Scan for the cell matching the given text and deliver its [x, y] coordinate at center. 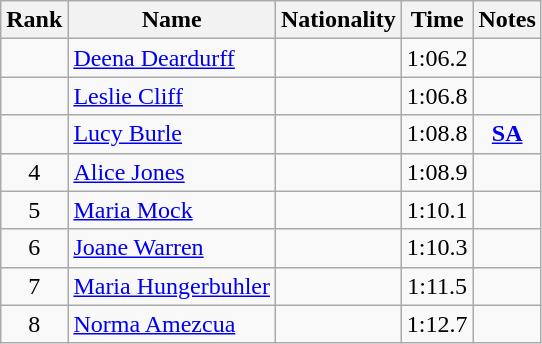
7 [34, 286]
Name [172, 20]
Maria Hungerbuhler [172, 286]
1:06.8 [437, 96]
1:11.5 [437, 286]
5 [34, 210]
Leslie Cliff [172, 96]
1:06.2 [437, 58]
4 [34, 172]
Notes [507, 20]
Time [437, 20]
8 [34, 324]
Maria Mock [172, 210]
SA [507, 134]
1:12.7 [437, 324]
6 [34, 248]
Norma Amezcua [172, 324]
Alice Jones [172, 172]
Joane Warren [172, 248]
1:08.8 [437, 134]
Lucy Burle [172, 134]
Nationality [339, 20]
1:10.1 [437, 210]
1:08.9 [437, 172]
1:10.3 [437, 248]
Rank [34, 20]
Deena Deardurff [172, 58]
